Search for the cell housing the specified text and yield its [X, Y] center coordinate. 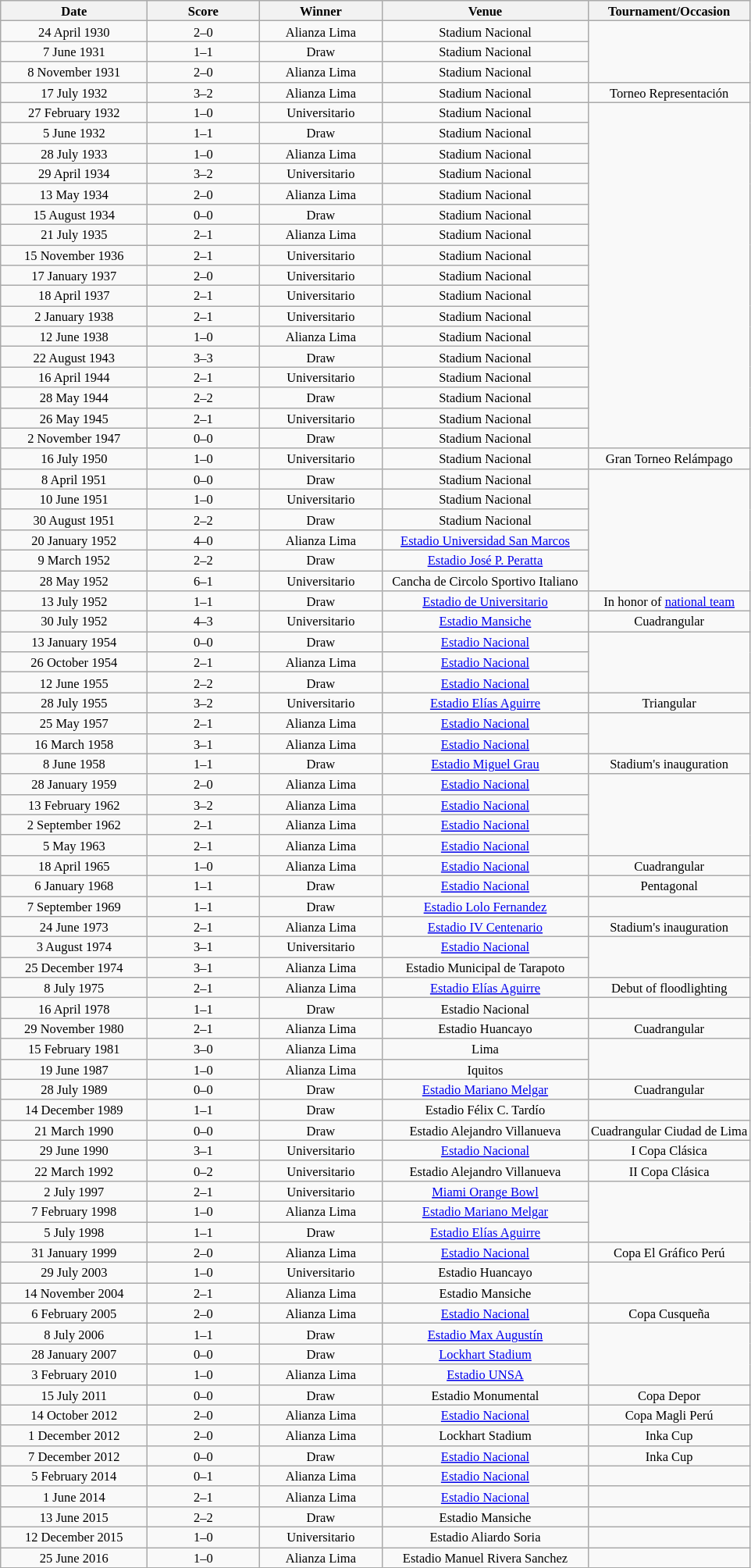
Date [74, 11]
Iquitos [486, 1069]
Estadio Aliardo Soria [486, 1537]
8 April 1951 [74, 479]
25 June 2016 [74, 1558]
8 June 1958 [74, 764]
3–0 [203, 1049]
12 June 1938 [74, 337]
15 August 1934 [74, 214]
16 April 1944 [74, 377]
19 June 1987 [74, 1069]
29 July 2003 [74, 1273]
Estadio Max Augustín [486, 1334]
28 July 1989 [74, 1089]
4–0 [203, 540]
2 January 1938 [74, 316]
28 January 1959 [74, 784]
28 May 1952 [74, 580]
Estadio UNSA [486, 1374]
17 July 1932 [74, 92]
Estadio Universidad San Marcos [486, 540]
Estadio Miguel Grau [486, 764]
15 February 1981 [74, 1049]
Debut of floodlighting [669, 988]
30 July 1952 [74, 622]
24 April 1930 [74, 31]
Cuadrangular Ciudad de Lima [669, 1130]
3 August 1974 [74, 947]
II Copa Clásica [669, 1171]
Lima [486, 1049]
7 February 1998 [74, 1211]
2 September 1962 [74, 825]
14 December 1989 [74, 1110]
7 December 2012 [74, 1456]
21 July 1935 [74, 234]
Venue [486, 11]
14 November 2004 [74, 1293]
Estadio Monumental [486, 1395]
Estadio de Universitario [486, 601]
5 May 1963 [74, 845]
12 June 1955 [74, 682]
5 July 1998 [74, 1231]
Copa El Gráfico Perú [669, 1253]
25 May 1957 [74, 723]
Copa Cusqueña [669, 1313]
Triangular [669, 703]
3–3 [203, 357]
Copa Magli Perú [669, 1415]
28 July 1955 [74, 703]
Estadio José P. Peratta [486, 560]
13 July 1952 [74, 601]
12 December 2015 [74, 1537]
Winner [321, 11]
2 July 1997 [74, 1191]
15 November 1936 [74, 255]
6–1 [203, 580]
18 April 1937 [74, 296]
6 February 2005 [74, 1313]
13 May 1934 [74, 194]
9 March 1952 [74, 560]
27 February 1932 [74, 112]
5 February 2014 [74, 1476]
16 April 1978 [74, 1008]
I Copa Clásica [669, 1150]
29 November 1980 [74, 1028]
16 July 1950 [74, 458]
Estadio IV Centenario [486, 927]
8 November 1931 [74, 72]
Pentagonal [669, 886]
14 October 2012 [74, 1415]
Tournament/Occasion [669, 11]
10 June 1951 [74, 499]
21 March 1990 [74, 1130]
13 June 2015 [74, 1516]
6 January 1968 [74, 886]
20 January 1952 [74, 540]
22 August 1943 [74, 357]
13 February 1962 [74, 804]
4–3 [203, 622]
Score [203, 11]
5 June 1932 [74, 133]
1 June 2014 [74, 1496]
Gran Torneo Relámpago [669, 458]
24 June 1973 [74, 927]
15 July 2011 [74, 1395]
2 November 1947 [74, 438]
Estadio Manuel Rivera Sanchez [486, 1558]
22 March 1992 [74, 1171]
Estadio Municipal de Tarapoto [486, 968]
Torneo Representación [669, 92]
3 February 2010 [74, 1374]
7 September 1969 [74, 907]
28 July 1933 [74, 153]
28 May 1944 [74, 397]
30 August 1951 [74, 519]
8 July 2006 [74, 1334]
Estadio Lolo Fernandez [486, 907]
Miami Orange Bowl [486, 1191]
Copa Depor [669, 1395]
In honor of national team [669, 601]
18 April 1965 [74, 865]
26 October 1954 [74, 662]
13 January 1954 [74, 642]
0–2 [203, 1171]
Estadio Félix C. Tardío [486, 1110]
25 December 1974 [74, 968]
28 January 2007 [74, 1354]
1 December 2012 [74, 1435]
29 June 1990 [74, 1150]
16 March 1958 [74, 743]
29 April 1934 [74, 173]
26 May 1945 [74, 418]
7 June 1931 [74, 52]
17 January 1937 [74, 276]
Cancha de Circolo Sportivo Italiano [486, 580]
0–1 [203, 1476]
31 January 1999 [74, 1253]
8 July 1975 [74, 988]
